Extract the (x, y) coordinate from the center of the cell holding the provided text.  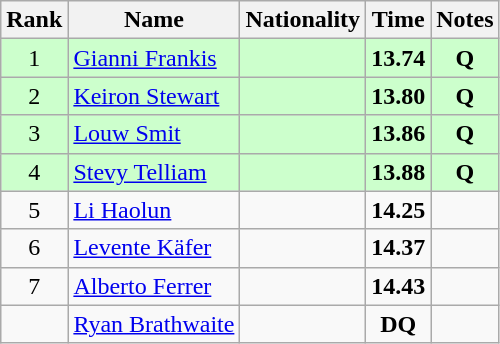
13.80 (398, 96)
5 (34, 210)
Alberto Ferrer (154, 286)
Notes (465, 20)
Keiron Stewart (154, 96)
13.74 (398, 58)
Li Haolun (154, 210)
Name (154, 20)
13.86 (398, 134)
Time (398, 20)
6 (34, 248)
14.25 (398, 210)
DQ (398, 324)
Stevy Telliam (154, 172)
4 (34, 172)
Louw Smit (154, 134)
13.88 (398, 172)
7 (34, 286)
14.43 (398, 286)
Levente Käfer (154, 248)
Rank (34, 20)
Gianni Frankis (154, 58)
Nationality (303, 20)
1 (34, 58)
14.37 (398, 248)
Ryan Brathwaite (154, 324)
3 (34, 134)
2 (34, 96)
